Search for the cell housing the specified text and yield its [X, Y] center coordinate. 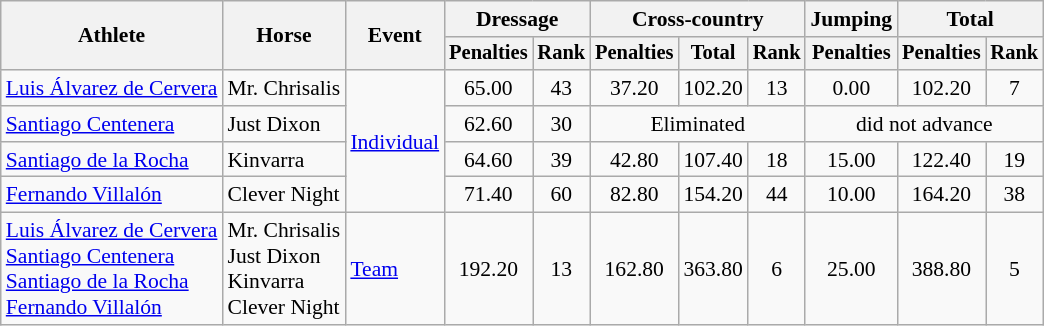
65.00 [488, 88]
7 [1015, 88]
Kinvarra [284, 160]
Horse [284, 36]
5 [1015, 269]
122.40 [941, 160]
42.80 [634, 160]
Cross-country [698, 19]
Santiago Centenera [112, 124]
64.60 [488, 160]
62.60 [488, 124]
Mr. ChrisalisJust DixonKinvarraClever Night [284, 269]
44 [777, 195]
Team [394, 269]
10.00 [851, 195]
37.20 [634, 88]
Just Dixon [284, 124]
Jumping [851, 19]
164.20 [941, 195]
60 [561, 195]
Event [394, 36]
43 [561, 88]
0.00 [851, 88]
Mr. Chrisalis [284, 88]
Luis Álvarez de Cervera [112, 88]
Individual [394, 141]
Clever Night [284, 195]
71.40 [488, 195]
Athlete [112, 36]
39 [561, 160]
30 [561, 124]
Fernando Villalón [112, 195]
did not advance [924, 124]
15.00 [851, 160]
25.00 [851, 269]
18 [777, 160]
Luis Álvarez de CerveraSantiago CenteneraSantiago de la RochaFernando Villalón [112, 269]
Eliminated [698, 124]
38 [1015, 195]
388.80 [941, 269]
Santiago de la Rocha [112, 160]
363.80 [712, 269]
Dressage [517, 19]
154.20 [712, 195]
19 [1015, 160]
162.80 [634, 269]
107.40 [712, 160]
82.80 [634, 195]
192.20 [488, 269]
6 [777, 269]
